Detect which cell encompasses the target text, then output its [x, y] center coordinate. 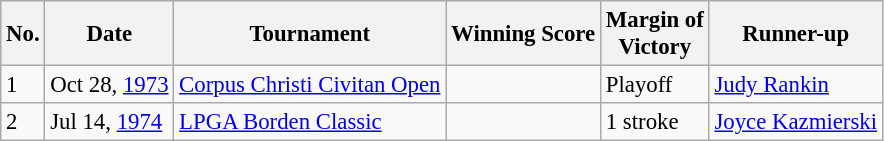
Judy Rankin [796, 85]
Playoff [654, 85]
Oct 28, 1973 [110, 85]
1 [23, 85]
LPGA Borden Classic [310, 122]
2 [23, 122]
1 stroke [654, 122]
Date [110, 34]
Tournament [310, 34]
Joyce Kazmierski [796, 122]
Winning Score [524, 34]
Margin ofVictory [654, 34]
Corpus Christi Civitan Open [310, 85]
Jul 14, 1974 [110, 122]
Runner-up [796, 34]
No. [23, 34]
